Output the (x, y) coordinate of the center of the cell containing the given text.  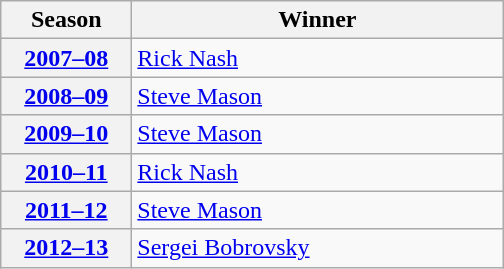
Winner (318, 20)
2010–11 (66, 172)
2012–13 (66, 248)
Season (66, 20)
2008–09 (66, 96)
2011–12 (66, 210)
2009–10 (66, 134)
2007–08 (66, 58)
Sergei Bobrovsky (318, 248)
